Capture the cell that displays the provided text and extract its [X, Y] central coordinate. 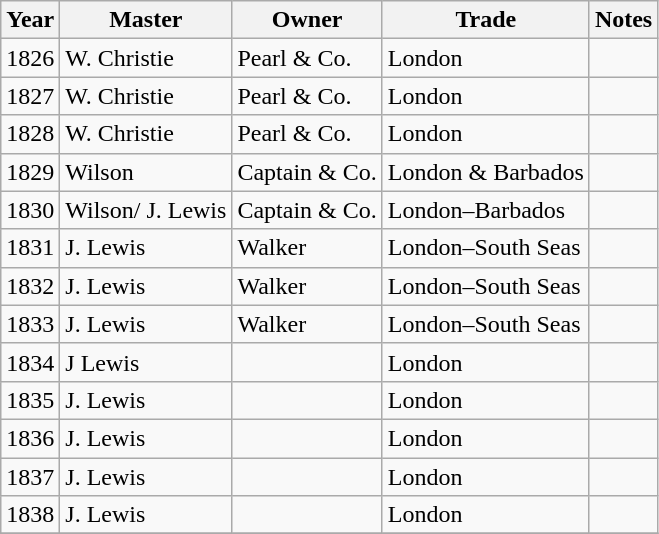
London–Barbados [486, 210]
Notes [623, 20]
Owner [307, 20]
J Lewis [146, 362]
1837 [30, 477]
Year [30, 20]
Master [146, 20]
1834 [30, 362]
1828 [30, 134]
Wilson [146, 172]
1827 [30, 96]
1835 [30, 400]
1831 [30, 248]
1838 [30, 515]
1833 [30, 324]
London & Barbados [486, 172]
1829 [30, 172]
Trade [486, 20]
1830 [30, 210]
1826 [30, 58]
Wilson/ J. Lewis [146, 210]
1836 [30, 438]
1832 [30, 286]
